Provide the [x, y] coordinate of the cell's center where the given text is located.  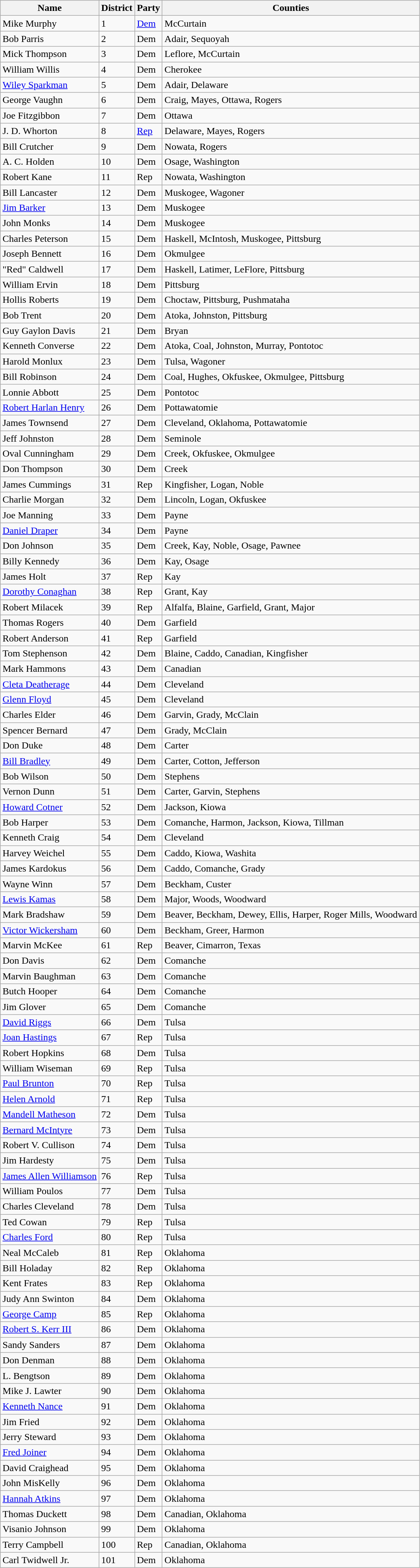
61 [117, 945]
Bill Crutcher [50, 146]
3 [117, 54]
15 [117, 239]
Marvin Baughman [50, 976]
Atoka, Coal, Johnston, Murray, Pontotoc [291, 346]
57 [117, 884]
Cherokee [291, 69]
Coal, Hughes, Okfuskee, Okmulgee, Pittsburg [291, 377]
Kenneth Converse [50, 346]
Kay, Osage [291, 561]
George Camp [50, 1314]
8 [117, 131]
Glenn Floyd [50, 700]
6 [117, 100]
Comanche, Harmon, Jackson, Kiowa, Tillman [291, 822]
12 [117, 193]
A. C. Holden [50, 161]
22 [117, 346]
10 [117, 161]
Jim Barker [50, 208]
1 [117, 23]
Nowata, Rogers [291, 146]
Garvin, Grady, McClain [291, 715]
Creek, Kay, Noble, Osage, Pawnee [291, 546]
Marvin McKee [50, 945]
Jerry Steward [50, 1437]
47 [117, 730]
Tulsa, Wagoner [291, 361]
Vernon Dunn [50, 792]
Wiley Sparkman [50, 85]
43 [117, 669]
Blaine, Caddo, Canadian, Kingfisher [291, 653]
71 [117, 1099]
Kay [291, 576]
Seminole [291, 438]
Carl Twidwell Jr. [50, 1560]
Party [148, 8]
95 [117, 1468]
James Townsend [50, 423]
86 [117, 1329]
48 [117, 746]
Adair, Sequoyah [291, 39]
Bryan [291, 331]
District [117, 8]
Butch Hooper [50, 992]
63 [117, 976]
Helen Arnold [50, 1099]
Atoka, Johnston, Pittsburg [291, 315]
28 [117, 438]
14 [117, 223]
58 [117, 899]
Grant, Kay [291, 592]
99 [117, 1529]
Jackson, Kiowa [291, 807]
Thomas Duckett [50, 1514]
Cleta Deatherage [50, 684]
97 [117, 1499]
Craig, Mayes, Ottawa, Rogers [291, 100]
Robert Anderson [50, 638]
18 [117, 285]
Harold Monlux [50, 361]
Dorothy Conaghan [50, 592]
66 [117, 1022]
John MisKelly [50, 1483]
Major, Woods, Woodward [291, 899]
42 [117, 653]
Bill Lancaster [50, 193]
Leflore, McCurtain [291, 54]
45 [117, 700]
Creek, Okfuskee, Okmulgee [291, 454]
Haskell, McIntosh, Muskogee, Pittsburg [291, 239]
Pontotoc [291, 392]
Kent Frates [50, 1283]
Beaver, Beckham, Dewey, Ellis, Harper, Roger Mills, Woodward [291, 914]
Beaver, Cimarron, Texas [291, 945]
23 [117, 361]
Joseph Bennett [50, 254]
Delaware, Mayes, Rogers [291, 131]
40 [117, 623]
54 [117, 838]
80 [117, 1237]
94 [117, 1453]
Osage, Washington [291, 161]
Don Duke [50, 746]
Stephens [291, 776]
11 [117, 177]
4 [117, 69]
68 [117, 1053]
"Red" Caldwell [50, 269]
49 [117, 761]
Robert Milacek [50, 607]
Carter, Garvin, Stephens [291, 792]
70 [117, 1084]
Judy Ann Swinton [50, 1299]
William Ervin [50, 285]
Daniel Draper [50, 530]
27 [117, 423]
69 [117, 1068]
Charles Ford [50, 1237]
17 [117, 269]
33 [117, 515]
72 [117, 1114]
24 [117, 377]
Sandy Sanders [50, 1345]
98 [117, 1514]
Wayne Winn [50, 884]
John Monks [50, 223]
Carter, Cotton, Jefferson [291, 761]
Beckham, Custer [291, 884]
Bob Parris [50, 39]
2 [117, 39]
89 [117, 1375]
Paul Brunton [50, 1084]
Creek [291, 469]
Haskell, Latimer, LeFlore, Pittsburg [291, 269]
Don Davis [50, 961]
Mike J. Lawter [50, 1391]
Charlie Morgan [50, 500]
101 [117, 1560]
Counties [291, 8]
Bob Trent [50, 315]
37 [117, 576]
50 [117, 776]
52 [117, 807]
Neal McCaleb [50, 1253]
Fred Joiner [50, 1453]
Spencer Bernard [50, 730]
Joe Manning [50, 515]
83 [117, 1283]
Grady, McClain [291, 730]
38 [117, 592]
78 [117, 1207]
Canadian [291, 669]
Caddo, Kiowa, Washita [291, 853]
20 [117, 315]
84 [117, 1299]
Robert Hopkins [50, 1053]
Jeff Johnston [50, 438]
Bill Bradley [50, 761]
96 [117, 1483]
Hollis Roberts [50, 300]
62 [117, 961]
25 [117, 392]
Name [50, 8]
Jim Glover [50, 1007]
90 [117, 1391]
Mark Hammons [50, 669]
Bob Harper [50, 822]
James Holt [50, 576]
39 [117, 607]
Terry Campbell [50, 1545]
Robert Harlan Henry [50, 407]
Carter [291, 746]
Tom Stephenson [50, 653]
James Allen Williamson [50, 1176]
64 [117, 992]
Joan Hastings [50, 1038]
Kingfisher, Logan, Noble [291, 484]
Robert Kane [50, 177]
59 [117, 914]
67 [117, 1038]
Bernard McIntyre [50, 1130]
Lincoln, Logan, Okfuskee [291, 500]
Kenneth Craig [50, 838]
David Riggs [50, 1022]
Ottawa [291, 115]
Muskogee, Wagoner [291, 193]
Charles Elder [50, 715]
55 [117, 853]
William Poulos [50, 1191]
Jim Hardesty [50, 1160]
George Vaughn [50, 100]
William Willis [50, 69]
7 [117, 115]
Mandell Matheson [50, 1114]
79 [117, 1222]
31 [117, 484]
75 [117, 1160]
26 [117, 407]
David Craighead [50, 1468]
36 [117, 561]
Bill Holaday [50, 1268]
16 [117, 254]
Lonnie Abbott [50, 392]
Charles Cleveland [50, 1207]
Cleveland, Oklahoma, Pottawatomie [291, 423]
Mark Bradshaw [50, 914]
93 [117, 1437]
88 [117, 1360]
Choctaw, Pittsburg, Pushmataha [291, 300]
McCurtain [291, 23]
Lewis Kamas [50, 899]
29 [117, 454]
L. Bengtson [50, 1375]
Robert S. Kerr III [50, 1329]
Okmulgee [291, 254]
James Kardokus [50, 868]
100 [117, 1545]
41 [117, 638]
Thomas Rogers [50, 623]
51 [117, 792]
81 [117, 1253]
Adair, Delaware [291, 85]
Don Thompson [50, 469]
Kenneth Nance [50, 1406]
Bill Robinson [50, 377]
J. D. Whorton [50, 131]
74 [117, 1145]
32 [117, 500]
Victor Wickersham [50, 930]
21 [117, 331]
Pittsburg [291, 285]
Oval Cunningham [50, 454]
46 [117, 715]
Mick Thompson [50, 54]
87 [117, 1345]
Charles Peterson [50, 239]
91 [117, 1406]
James Cummings [50, 484]
Harvey Weichel [50, 853]
Beckham, Greer, Harmon [291, 930]
Joe Fitzgibbon [50, 115]
76 [117, 1176]
Billy Kennedy [50, 561]
Pottawatomie [291, 407]
60 [117, 930]
30 [117, 469]
85 [117, 1314]
44 [117, 684]
9 [117, 146]
73 [117, 1130]
35 [117, 546]
13 [117, 208]
77 [117, 1191]
Don Johnson [50, 546]
Nowata, Washington [291, 177]
56 [117, 868]
William Wiseman [50, 1068]
Mike Murphy [50, 23]
Caddo, Comanche, Grady [291, 868]
53 [117, 822]
34 [117, 530]
Robert V. Cullison [50, 1145]
82 [117, 1268]
65 [117, 1007]
19 [117, 300]
Bob Wilson [50, 776]
Alfalfa, Blaine, Garfield, Grant, Major [291, 607]
5 [117, 85]
Jim Fried [50, 1421]
Ted Cowan [50, 1222]
92 [117, 1421]
Guy Gaylon Davis [50, 331]
Hannah Atkins [50, 1499]
Don Denman [50, 1360]
Howard Cotner [50, 807]
Visanio Johnson [50, 1529]
